Output the [X, Y] coordinate of the center of the cell containing the given text.  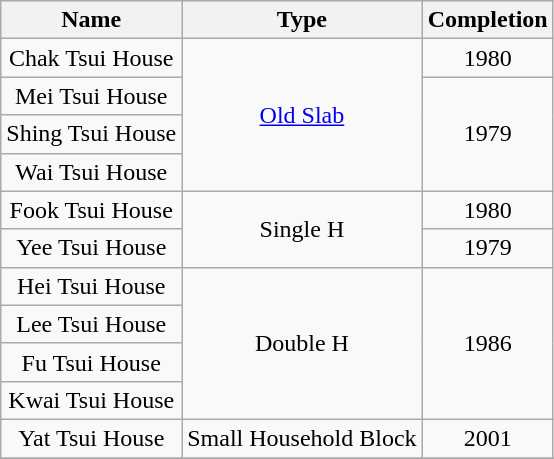
Fook Tsui House [92, 210]
Shing Tsui House [92, 134]
Single H [302, 229]
Fu Tsui House [92, 362]
Double H [302, 343]
Yat Tsui House [92, 438]
Lee Tsui House [92, 324]
Yee Tsui House [92, 248]
Type [302, 20]
2001 [488, 438]
Kwai Tsui House [92, 400]
Old Slab [302, 115]
Completion [488, 20]
Chak Tsui House [92, 58]
Small Household Block [302, 438]
Mei Tsui House [92, 96]
Name [92, 20]
Hei Tsui House [92, 286]
1986 [488, 343]
Wai Tsui House [92, 172]
